Find where the given text appears and provide that cell's center as (x, y) coordinate. 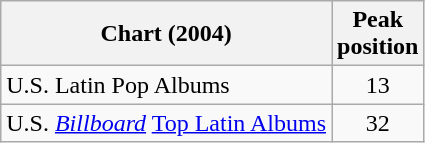
U.S. Latin Pop Albums (166, 85)
32 (378, 123)
U.S. Billboard Top Latin Albums (166, 123)
Chart (2004) (166, 34)
13 (378, 85)
Peakposition (378, 34)
